Extract the (x, y) coordinate from the center of the cell holding the provided text.  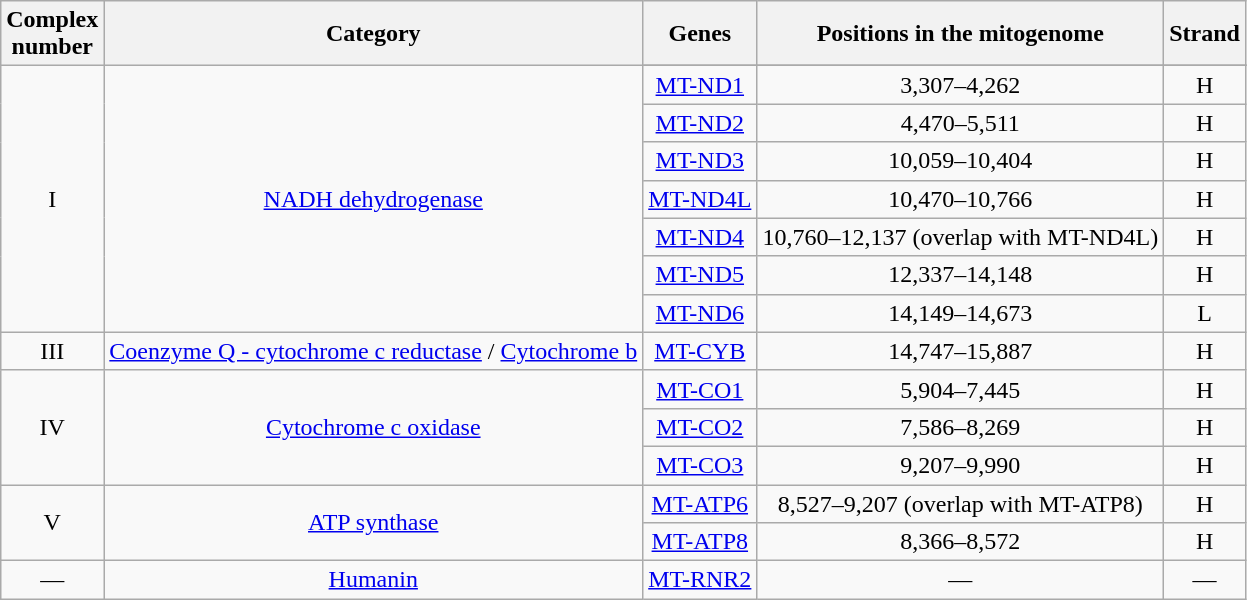
10,059–10,404 (960, 161)
III (52, 351)
MT-CO2 (700, 427)
5,904–7,445 (960, 389)
V (52, 522)
MT-ND4 (700, 237)
IV (52, 427)
Cytochrome c oxidase (374, 427)
MT-ND2 (700, 123)
Positions in the mitogenome (960, 34)
MT-CO3 (700, 465)
MT-ND4L (700, 199)
14,149–14,673 (960, 313)
3,307–4,262 (960, 85)
MT-CO1 (700, 389)
MT-CYB (700, 351)
ATP synthase (374, 522)
MT-ND6 (700, 313)
MT-ATP6 (700, 503)
Complexnumber (52, 34)
10,760–12,137 (overlap with MT-ND4L) (960, 237)
Coenzyme Q - cytochrome c reductase / Cytochrome b (374, 351)
9,207–9,990 (960, 465)
I (52, 199)
L (1205, 313)
4,470–5,511 (960, 123)
NADH dehydrogenase (374, 199)
Strand (1205, 34)
MT-RNR2 (700, 580)
8,366–8,572 (960, 542)
MT-ND1 (700, 85)
10,470–10,766 (960, 199)
Genes (700, 34)
MT-ATP8 (700, 542)
MT-ND5 (700, 275)
Category (374, 34)
Humanin (374, 580)
12,337–14,148 (960, 275)
MT-ND3 (700, 161)
8,527–9,207 (overlap with MT-ATP8) (960, 503)
14,747–15,887 (960, 351)
7,586–8,269 (960, 427)
